Locate the cell with the specified text and output its [X, Y] center coordinate. 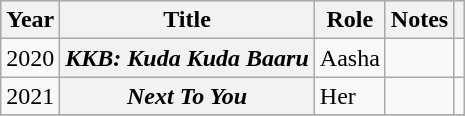
Notes [419, 20]
Next To You [187, 96]
Aasha [350, 58]
KKB: Kuda Kuda Baaru [187, 58]
Role [350, 20]
Her [350, 96]
2020 [30, 58]
Title [187, 20]
2021 [30, 96]
Year [30, 20]
